Find where the given text appears and provide that cell's center as [x, y] coordinate. 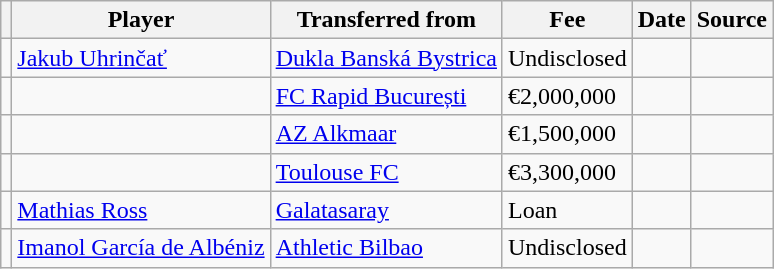
Transferred from [386, 20]
€3,300,000 [567, 172]
€1,500,000 [567, 134]
Athletic Bilbao [386, 248]
Fee [567, 20]
Galatasaray [386, 210]
Dukla Banská Bystrica [386, 58]
Player [141, 20]
Mathias Ross [141, 210]
Source [732, 20]
Imanol García de Albéniz [141, 248]
FC Rapid București [386, 96]
€2,000,000 [567, 96]
Loan [567, 210]
Jakub Uhrinčať [141, 58]
Date [662, 20]
AZ Alkmaar [386, 134]
Toulouse FC [386, 172]
